Find where the given text appears and provide that cell's center as [x, y] coordinate. 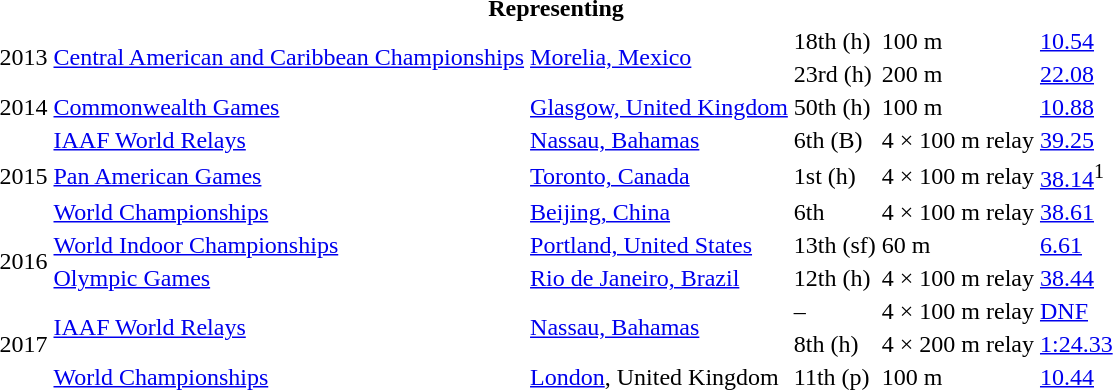
Portland, United States [660, 245]
– [834, 311]
6th [834, 212]
Toronto, Canada [660, 176]
1st (h) [834, 176]
50th (h) [834, 107]
Morelia, Mexico [660, 58]
13th (sf) [834, 245]
8th (h) [834, 344]
200 m [958, 74]
23rd (h) [834, 74]
Central American and Caribbean Championships [289, 58]
Pan American Games [289, 176]
Glasgow, United Kingdom [660, 107]
World Championships [289, 212]
Olympic Games [289, 278]
Beijing, China [660, 212]
60 m [958, 245]
World Indoor Championships [289, 245]
18th (h) [834, 41]
6th (B) [834, 140]
Commonwealth Games [289, 107]
4 × 200 m relay [958, 344]
Rio de Janeiro, Brazil [660, 278]
12th (h) [834, 278]
